Capture the cell that displays the provided text and extract its (x, y) central coordinate. 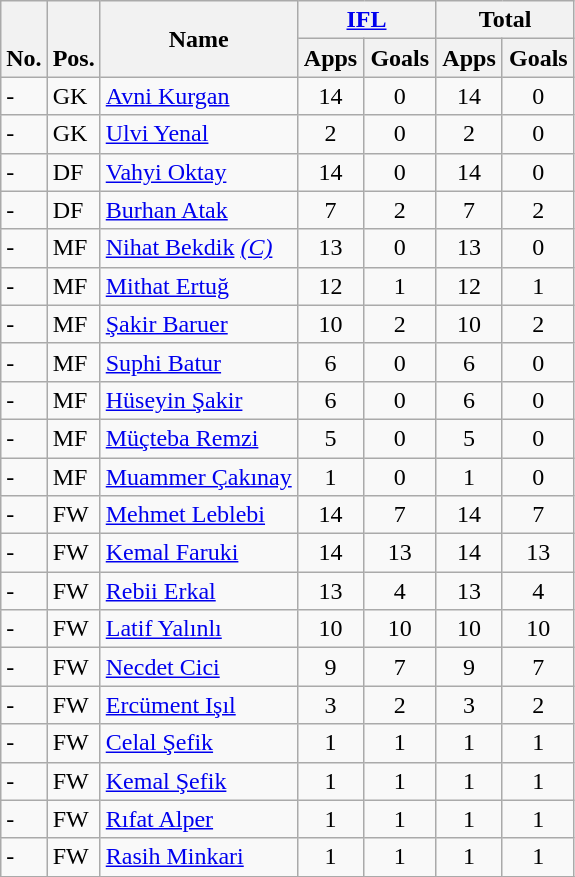
Nihat Bekdik (C) (198, 248)
Name (198, 39)
Rıfat Alper (198, 819)
Rebii Erkal (198, 591)
Avni Kurgan (198, 96)
Müçteba Remzi (198, 438)
Celal Şefik (198, 743)
Kemal Faruki (198, 553)
Burhan Atak (198, 210)
Suphi Batur (198, 362)
Pos. (74, 39)
Mithat Ertuğ (198, 286)
Ulvi Yenal (198, 134)
Rasih Minkari (198, 857)
Total (506, 20)
Necdet Cici (198, 667)
No. (24, 39)
Latif Yalınlı (198, 629)
IFL (366, 20)
Mehmet Leblebi (198, 515)
Şakir Baruer (198, 324)
Muammer Çakınay (198, 477)
Vahyi Oktay (198, 172)
Hüseyin Şakir (198, 400)
Kemal Şefik (198, 781)
Ercüment Işıl (198, 705)
